Determine the (X, Y) coordinate at the center of the cell enclosing the given text.  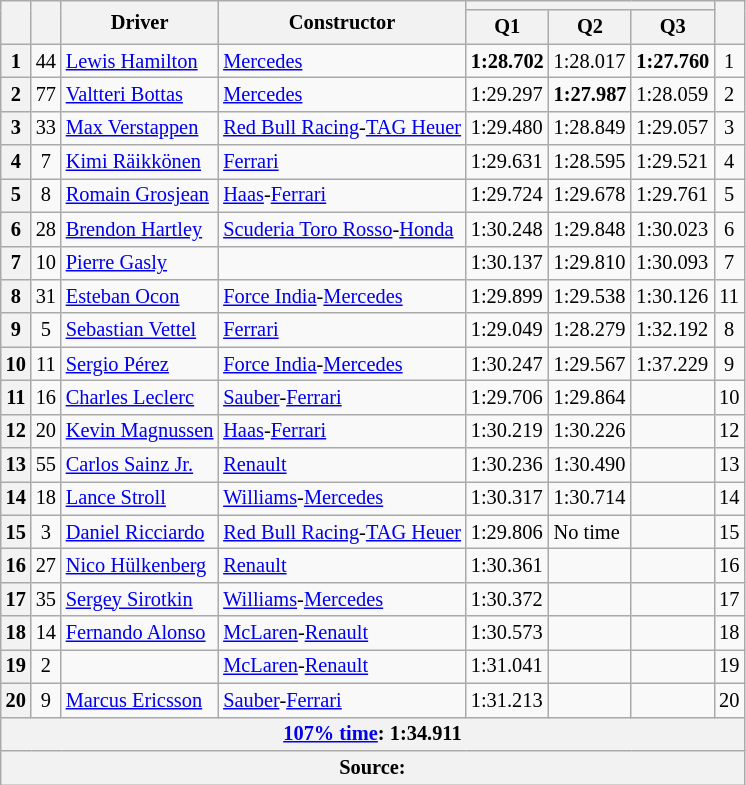
1:27.760 (672, 61)
1:30.226 (590, 431)
Q2 (590, 27)
44 (46, 61)
31 (46, 296)
Kevin Magnussen (140, 431)
55 (46, 465)
Constructor (342, 22)
1:30.137 (508, 263)
77 (46, 94)
1:30.714 (590, 498)
1:30.093 (672, 263)
1:30.490 (590, 465)
Q3 (672, 27)
1:31.213 (508, 700)
1:29.678 (590, 195)
Sergio Pérez (140, 364)
1:29.567 (590, 364)
1:29.521 (672, 162)
Scuderia Toro Rosso-Honda (342, 229)
Sergey Sirotkin (140, 599)
Source: (372, 767)
Nico Hülkenberg (140, 565)
1:28.017 (590, 61)
33 (46, 128)
Lewis Hamilton (140, 61)
Q1 (508, 27)
Sebastian Vettel (140, 330)
Max Verstappen (140, 128)
Carlos Sainz Jr. (140, 465)
Kimi Räikkönen (140, 162)
Daniel Ricciardo (140, 532)
1:28.279 (590, 330)
Esteban Ocon (140, 296)
1:29.761 (672, 195)
1:37.229 (672, 364)
Charles Leclerc (140, 397)
1:28.059 (672, 94)
1:28.849 (590, 128)
1:29.810 (590, 263)
Valtteri Bottas (140, 94)
Fernando Alonso (140, 633)
Marcus Ericsson (140, 700)
1:31.041 (508, 666)
1:29.899 (508, 296)
1:32.192 (672, 330)
Pierre Gasly (140, 263)
1:30.023 (672, 229)
1:28.702 (508, 61)
Romain Grosjean (140, 195)
1:29.848 (590, 229)
1:29.631 (508, 162)
1:29.706 (508, 397)
1:30.236 (508, 465)
1:29.297 (508, 94)
No time (590, 532)
1:29.057 (672, 128)
Brendon Hartley (140, 229)
1:29.480 (508, 128)
Driver (140, 22)
27 (46, 565)
Lance Stroll (140, 498)
1:29.724 (508, 195)
1:27.987 (590, 94)
1:30.573 (508, 633)
1:29.864 (590, 397)
1:29.806 (508, 532)
1:30.219 (508, 431)
1:28.595 (590, 162)
1:30.248 (508, 229)
35 (46, 599)
1:30.317 (508, 498)
1:30.361 (508, 565)
1:30.247 (508, 364)
107% time: 1:34.911 (372, 734)
28 (46, 229)
1:30.126 (672, 296)
1:30.372 (508, 599)
1:29.538 (590, 296)
1:29.049 (508, 330)
